Capture the cell that displays the provided text and extract its (x, y) central coordinate. 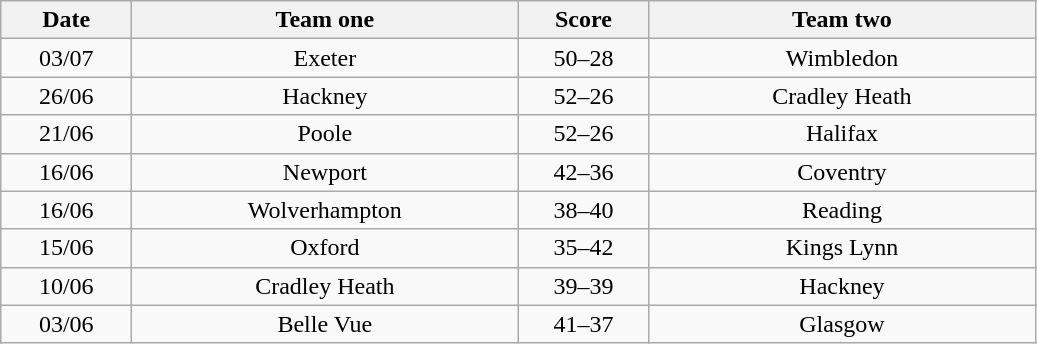
15/06 (66, 248)
38–40 (584, 210)
Team two (842, 20)
Exeter (325, 58)
Belle Vue (325, 324)
21/06 (66, 134)
10/06 (66, 286)
42–36 (584, 172)
Wolverhampton (325, 210)
Reading (842, 210)
Coventry (842, 172)
26/06 (66, 96)
Wimbledon (842, 58)
39–39 (584, 286)
50–28 (584, 58)
Team one (325, 20)
Newport (325, 172)
Poole (325, 134)
03/06 (66, 324)
Oxford (325, 248)
41–37 (584, 324)
Date (66, 20)
35–42 (584, 248)
03/07 (66, 58)
Halifax (842, 134)
Score (584, 20)
Kings Lynn (842, 248)
Glasgow (842, 324)
